Scan for the cell matching the given text and deliver its (X, Y) coordinate at center. 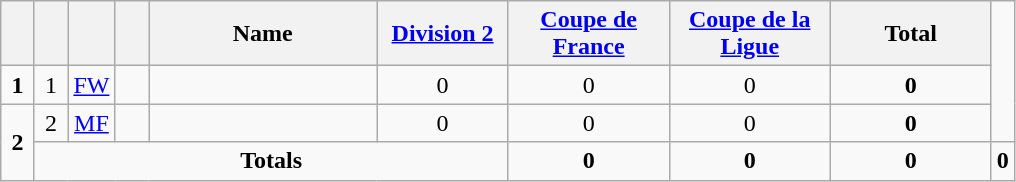
Name (262, 34)
Coupe de France (588, 34)
Division 2 (442, 34)
Total (910, 34)
Coupe de la Ligue (750, 34)
FW (92, 85)
MF (92, 123)
Totals (271, 161)
